For the text-containing cell, return its midpoint in [x, y] coordinate format. 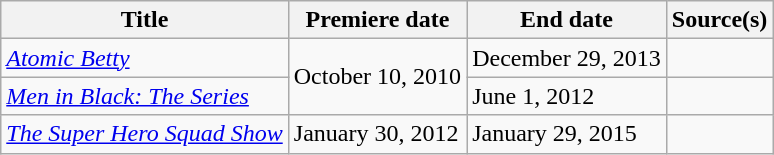
Men in Black: The Series [145, 96]
December 29, 2013 [567, 58]
Title [145, 20]
Premiere date [377, 20]
January 29, 2015 [567, 134]
End date [567, 20]
June 1, 2012 [567, 96]
Atomic Betty [145, 58]
October 10, 2010 [377, 77]
The Super Hero Squad Show [145, 134]
Source(s) [720, 20]
January 30, 2012 [377, 134]
